Extract the (x, y) coordinate from the center of the cell holding the provided text.  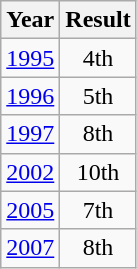
10th (98, 172)
7th (98, 210)
1997 (30, 134)
Result (98, 20)
2002 (30, 172)
2007 (30, 248)
Year (30, 20)
1995 (30, 58)
2005 (30, 210)
4th (98, 58)
5th (98, 96)
1996 (30, 96)
